Extract the [X, Y] coordinate from the center of the cell holding the provided text.  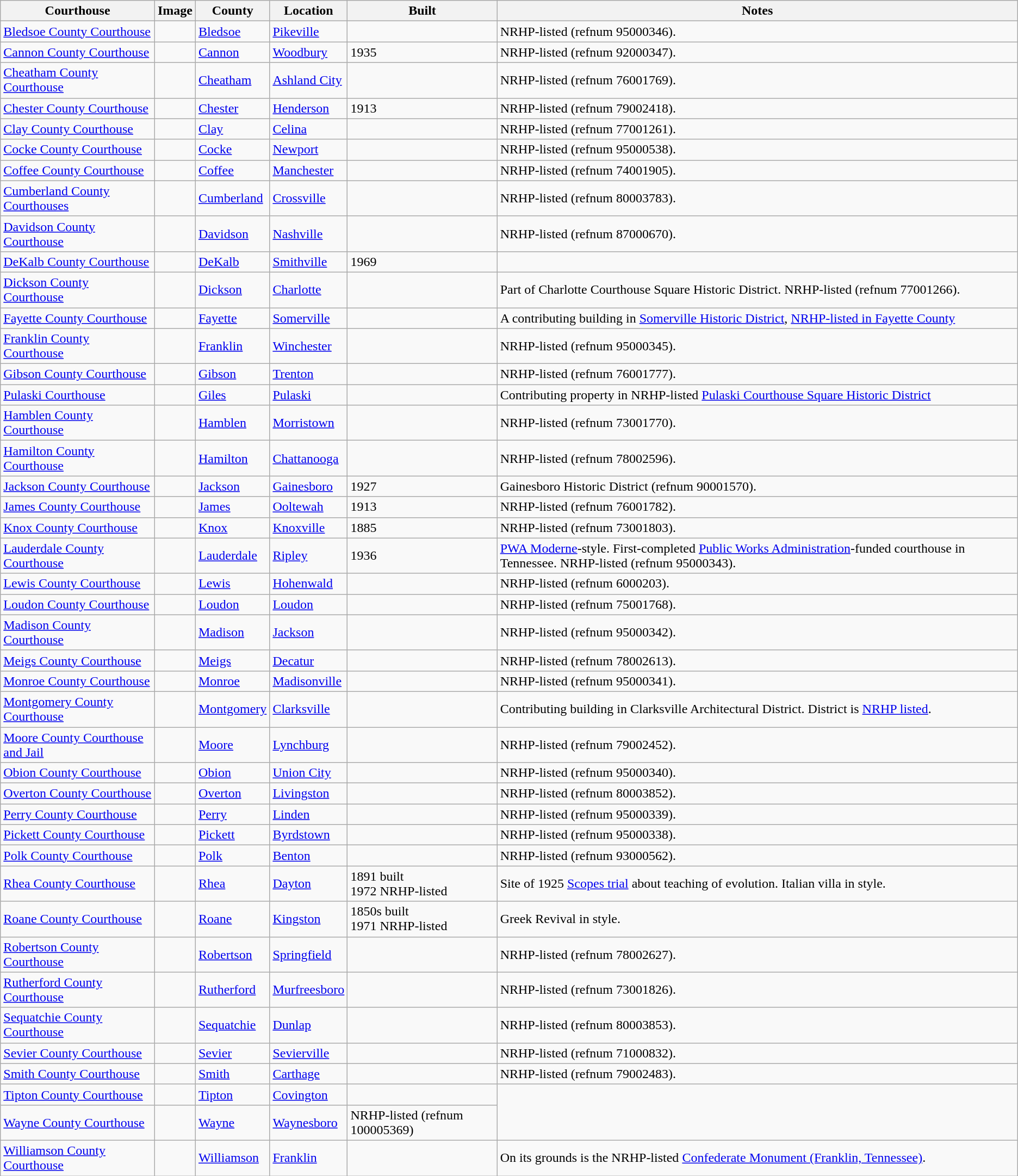
NRHP-listed (refnum 79002452). [757, 744]
Woodbury [309, 52]
Roane [232, 919]
Rutherford [232, 990]
1936 [422, 556]
Trenton [309, 374]
Manchester [309, 170]
NRHP-listed (refnum 95000339). [757, 814]
Meigs [232, 660]
Covington [309, 1094]
NRHP-listed (refnum 95000538). [757, 150]
Obion County Courthouse [78, 773]
Pulaski Courthouse [78, 395]
Pickett County Courthouse [78, 835]
Union City [309, 773]
DeKalb County Courthouse [78, 262]
Sevierville [309, 1053]
Cannon [232, 52]
Waynesboro [309, 1123]
NRHP-listed (refnum 80003783). [757, 198]
Chester County Courthouse [78, 108]
Coffee [232, 170]
Somerville [309, 318]
1850s built1971 NRHP-listed [422, 919]
Carthage [309, 1074]
Celina [309, 129]
Site of 1925 Scopes trial about teaching of evolution. Italian villa in style. [757, 883]
NRHP-listed (refnum 95000345). [757, 346]
Part of Charlotte Courthouse Square Historic District. NRHP-listed (refnum 77001266). [757, 289]
Hamblen [232, 423]
Smithville [309, 262]
Knox County Courthouse [78, 528]
Built [422, 11]
NRHP-listed (refnum 71000832). [757, 1053]
NRHP-listed (refnum 79002418). [757, 108]
NRHP-listed (refnum 87000670). [757, 234]
NRHP-listed (refnum 76001782). [757, 507]
Gainesboro [309, 486]
Williamson County Courthouse [78, 1158]
NRHP-listed (refnum 100005369) [422, 1123]
Franklin County Courthouse [78, 346]
Charlotte [309, 289]
NRHP-listed (refnum 92000347). [757, 52]
NRHP-listed (refnum 73001826). [757, 990]
NRHP-listed (refnum 78002613). [757, 660]
Montgomery [232, 709]
Cumberland County Courthouses [78, 198]
1935 [422, 52]
NRHP-listed (refnum 75001768). [757, 604]
NRHP-listed (refnum 74001905). [757, 170]
NRHP-listed (refnum 79002483). [757, 1074]
PWA Moderne-style. First-completed Public Works Administration-funded courthouse in Tennessee. NRHP-listed (refnum 95000343). [757, 556]
NRHP-listed (refnum 95000340). [757, 773]
Image [175, 11]
Giles [232, 395]
Pikeville [309, 32]
Crossville [309, 198]
NRHP-listed (refnum 76001777). [757, 374]
Pickett [232, 835]
Courthouse [78, 11]
Rhea [232, 883]
James [232, 507]
Murfreesboro [309, 990]
NRHP-listed (refnum 76001769). [757, 81]
Robertson [232, 954]
Tipton [232, 1094]
Cheatham County Courthouse [78, 81]
NRHP-listed (refnum 77001261). [757, 129]
Polk County Courthouse [78, 856]
Byrdstown [309, 835]
Sequatchie County Courthouse [78, 1025]
Cocke [232, 150]
NRHP-listed (refnum 95000342). [757, 632]
James County Courthouse [78, 507]
Ripley [309, 556]
Benton [309, 856]
Cheatham [232, 81]
Moore [232, 744]
NRHP-listed (refnum 6000203). [757, 584]
County [232, 11]
Knox [232, 528]
Coffee County Courthouse [78, 170]
Winchester [309, 346]
Lauderdale County Courthouse [78, 556]
Contributing building in Clarksville Architectural District. District is NRHP listed. [757, 709]
Livingston [309, 794]
Perry County Courthouse [78, 814]
Dickson [232, 289]
Davidson [232, 234]
1927 [422, 486]
Overton [232, 794]
Gibson [232, 374]
Rutherford County Courthouse [78, 990]
Williamson [232, 1158]
Meigs County Courthouse [78, 660]
Location [309, 11]
Wayne County Courthouse [78, 1123]
Madisonville [309, 681]
Tipton County Courthouse [78, 1094]
Montgomery County Courthouse [78, 709]
Lynchburg [309, 744]
Sevier [232, 1053]
Springfield [309, 954]
NRHP-listed (refnum 73001770). [757, 423]
Newport [309, 150]
NRHP-listed (refnum 95000346). [757, 32]
Chester [232, 108]
Lewis [232, 584]
Knoxville [309, 528]
DeKalb [232, 262]
Lewis County Courthouse [78, 584]
Wayne [232, 1123]
NRHP-listed (refnum 78002596). [757, 458]
Clay [232, 129]
Henderson [309, 108]
Smith County Courthouse [78, 1074]
Chattanooga [309, 458]
Notes [757, 11]
Dayton [309, 883]
Cannon County Courthouse [78, 52]
Moore County Courthouse and Jail [78, 744]
Monroe County Courthouse [78, 681]
Clarksville [309, 709]
Hamilton [232, 458]
Perry [232, 814]
Ashland City [309, 81]
Bledsoe [232, 32]
Decatur [309, 660]
Overton County Courthouse [78, 794]
Hamilton County Courthouse [78, 458]
Polk [232, 856]
NRHP-listed (refnum 73001803). [757, 528]
NRHP-listed (refnum 95000338). [757, 835]
NRHP-listed (refnum 95000341). [757, 681]
Obion [232, 773]
Dunlap [309, 1025]
NRHP-listed (refnum 80003852). [757, 794]
Hamblen County Courthouse [78, 423]
Hohenwald [309, 584]
Greek Revival in style. [757, 919]
Smith [232, 1074]
Dickson County Courthouse [78, 289]
Rhea County Courthouse [78, 883]
Monroe [232, 681]
Clay County Courthouse [78, 129]
1885 [422, 528]
Madison [232, 632]
Nashville [309, 234]
Pulaski [309, 395]
Linden [309, 814]
1891 built1972 NRHP-listed [422, 883]
Contributing property in NRHP-listed Pulaski Courthouse Square Historic District [757, 395]
Cocke County Courthouse [78, 150]
Morristown [309, 423]
Sevier County Courthouse [78, 1053]
NRHP-listed (refnum 78002627). [757, 954]
Gibson County Courthouse [78, 374]
NRHP-listed (refnum 80003853). [757, 1025]
Robertson County Courthouse [78, 954]
On its grounds is the NRHP-listed Confederate Monument (Franklin, Tennessee). [757, 1158]
Bledsoe County Courthouse [78, 32]
NRHP-listed (refnum 93000562). [757, 856]
Jackson County Courthouse [78, 486]
Sequatchie [232, 1025]
Cumberland [232, 198]
Kingston [309, 919]
Fayette [232, 318]
Gainesboro Historic District (refnum 90001570). [757, 486]
Roane County Courthouse [78, 919]
Davidson County Courthouse [78, 234]
A contributing building in Somerville Historic District, NRHP-listed in Fayette County [757, 318]
Lauderdale [232, 556]
Ooltewah [309, 507]
1969 [422, 262]
Loudon County Courthouse [78, 604]
Fayette County Courthouse [78, 318]
Madison County Courthouse [78, 632]
